Identify which cell holds the provided text, then report its (x, y) central coordinate. 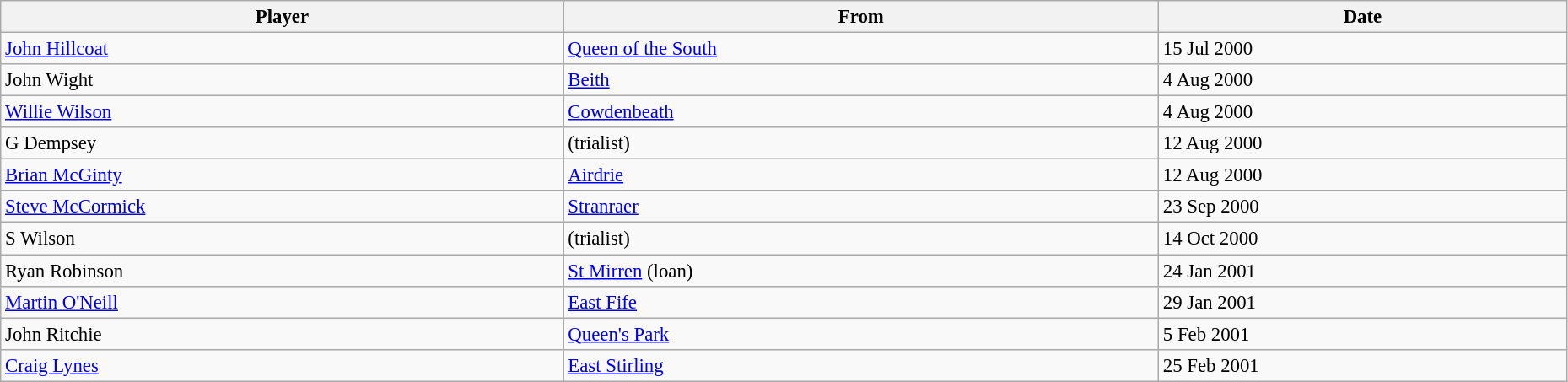
From (860, 17)
Date (1363, 17)
Beith (860, 80)
25 Feb 2001 (1363, 365)
15 Jul 2000 (1363, 49)
St Mirren (loan) (860, 271)
Willie Wilson (282, 112)
Cowdenbeath (860, 112)
24 Jan 2001 (1363, 271)
G Dempsey (282, 143)
Craig Lynes (282, 365)
Airdrie (860, 175)
Brian McGinty (282, 175)
East Fife (860, 302)
John Ritchie (282, 334)
Stranraer (860, 207)
John Wight (282, 80)
Martin O'Neill (282, 302)
John Hillcoat (282, 49)
29 Jan 2001 (1363, 302)
Queen of the South (860, 49)
5 Feb 2001 (1363, 334)
Queen's Park (860, 334)
Steve McCormick (282, 207)
23 Sep 2000 (1363, 207)
East Stirling (860, 365)
14 Oct 2000 (1363, 239)
S Wilson (282, 239)
Ryan Robinson (282, 271)
Player (282, 17)
